Search for the cell housing the specified text and yield its [X, Y] center coordinate. 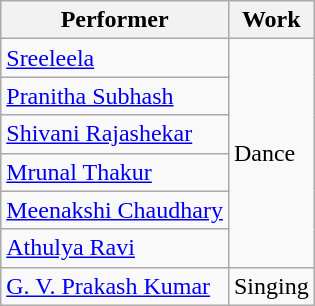
Sreeleela [115, 58]
G. V. Prakash Kumar [115, 286]
Singing [271, 286]
Pranitha Subhash [115, 96]
Performer [115, 20]
Athulya Ravi [115, 248]
Dance [271, 153]
Shivani Rajashekar [115, 134]
Meenakshi Chaudhary [115, 210]
Work [271, 20]
Mrunal Thakur [115, 172]
